For the text-containing cell, return its midpoint in (x, y) coordinate format. 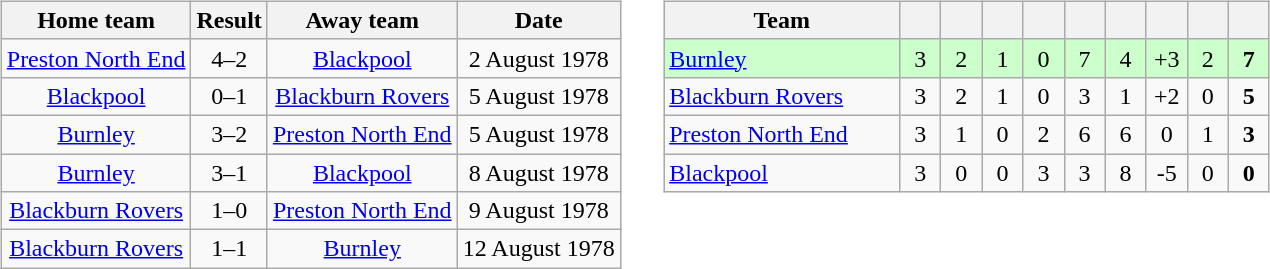
0–1 (229, 96)
+3 (1166, 58)
Team (782, 20)
4 (1126, 58)
1–0 (229, 211)
8 (1126, 173)
+2 (1166, 96)
Away team (362, 20)
12 August 1978 (538, 249)
1–1 (229, 249)
-5 (1166, 173)
Home team (96, 20)
4–2 (229, 58)
3–2 (229, 134)
2 August 1978 (538, 58)
3–1 (229, 173)
Date (538, 20)
8 August 1978 (538, 173)
5 (1248, 96)
9 August 1978 (538, 211)
Result (229, 20)
